Extract the (x, y) coordinate from the center of the cell holding the provided text.  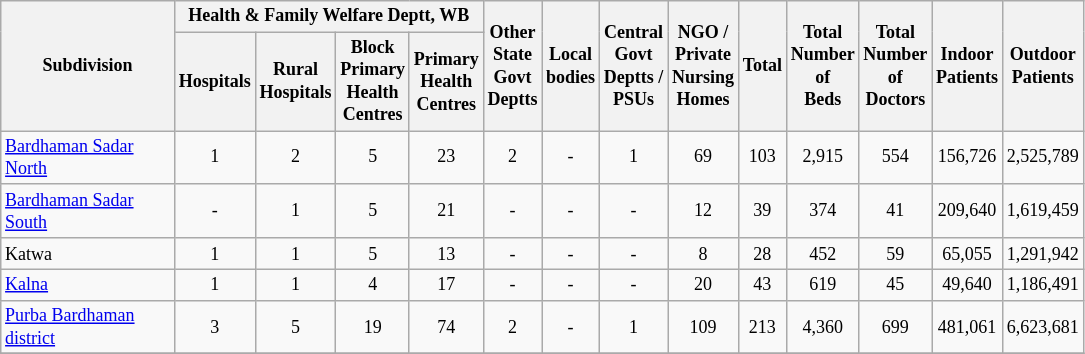
699 (896, 327)
Health & Family Welfare Deptt, WB (328, 16)
17 (446, 284)
PrimaryHealthCentres (446, 82)
19 (373, 327)
69 (704, 158)
374 (822, 211)
74 (446, 327)
NGO /PrivateNursingHomes (704, 66)
109 (704, 327)
Total (762, 66)
20 (704, 284)
Purba Bardhaman district (88, 327)
554 (896, 158)
Hospitals (214, 82)
39 (762, 211)
209,640 (968, 211)
43 (762, 284)
Bardhaman Sadar North (88, 158)
Katwa (88, 254)
3 (214, 327)
103 (762, 158)
23 (446, 158)
BlockPrimaryHealthCentres (373, 82)
59 (896, 254)
49,640 (968, 284)
CentralGovtDeptts /PSUs (633, 66)
Kalna (88, 284)
Bardhaman Sadar South (88, 211)
1,619,459 (1042, 211)
6,623,681 (1042, 327)
4 (373, 284)
619 (822, 284)
TotalNumberofDoctors (896, 66)
12 (704, 211)
1,291,942 (1042, 254)
8 (704, 254)
IndoorPatients (968, 66)
RuralHospitals (296, 82)
2,915 (822, 158)
4,360 (822, 327)
13 (446, 254)
481,061 (968, 327)
TotalNumberofBeds (822, 66)
41 (896, 211)
2,525,789 (1042, 158)
156,726 (968, 158)
OutdoorPatients (1042, 66)
452 (822, 254)
OtherStateGovtDeptts (512, 66)
65,055 (968, 254)
Subdivision (88, 66)
213 (762, 327)
1,186,491 (1042, 284)
28 (762, 254)
Localbodies (571, 66)
21 (446, 211)
45 (896, 284)
